Determine the [x, y] coordinate at the center of the cell enclosing the given text.  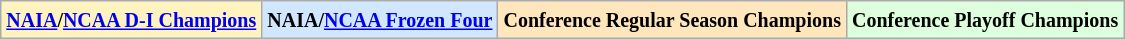
NAIA/NCAA D-I Champions [132, 20]
Conference Playoff Champions [984, 20]
NAIA/NCAA Frozen Four [380, 20]
Conference Regular Season Champions [672, 20]
